Return the (X, Y) coordinate for the center point of the cell that contains the specified text.  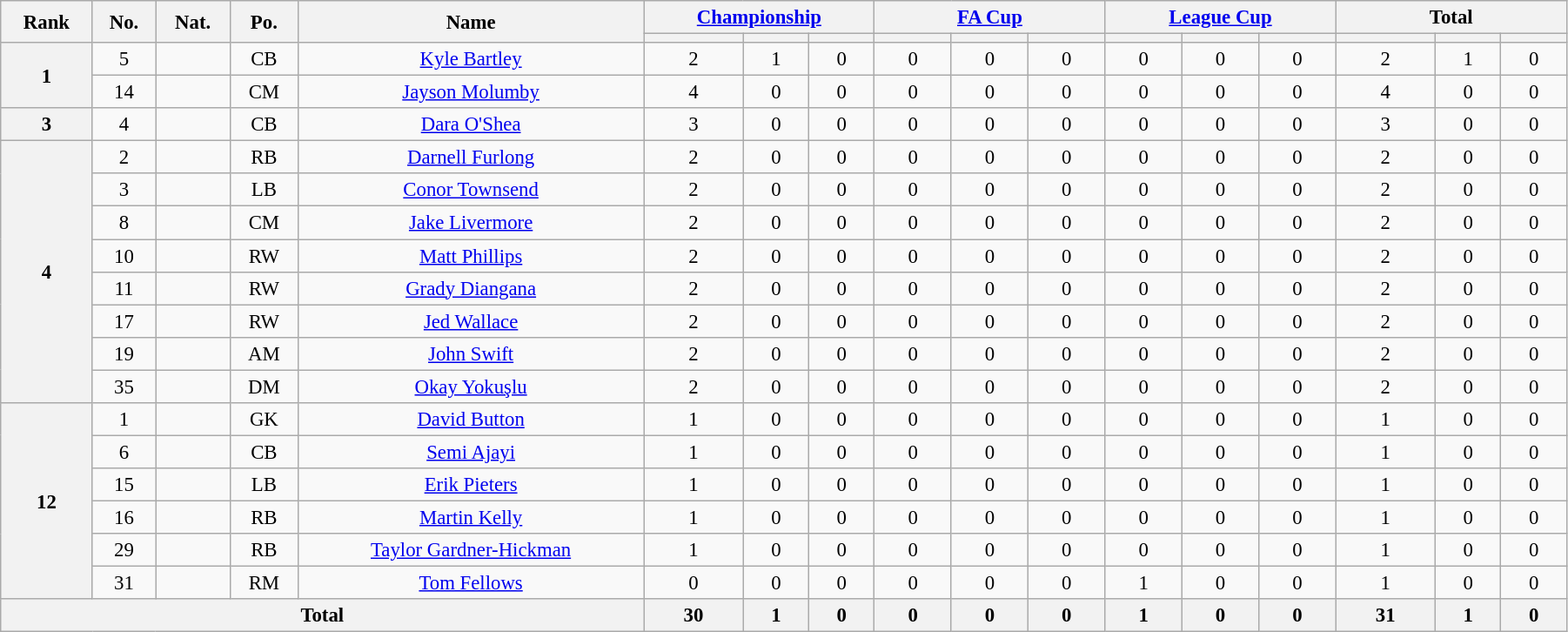
Matt Phillips (470, 256)
Rank (47, 22)
29 (124, 550)
Nat. (193, 22)
FA Cup (990, 17)
Taylor Gardner-Hickman (470, 550)
Tom Fellows (470, 583)
12 (47, 501)
League Cup (1220, 17)
30 (694, 615)
AM (264, 353)
Dara O'Shea (470, 124)
Kyle Bartley (470, 59)
16 (124, 517)
GK (264, 420)
Conor Townsend (470, 191)
Jed Wallace (470, 321)
35 (124, 387)
11 (124, 288)
14 (124, 92)
Martin Kelly (470, 517)
DM (264, 387)
No. (124, 22)
Jayson Molumby (470, 92)
15 (124, 485)
Erik Pieters (470, 485)
Semi Ajayi (470, 452)
Name (470, 22)
Darnell Furlong (470, 158)
19 (124, 353)
Po. (264, 22)
Jake Livermore (470, 223)
17 (124, 321)
RM (264, 583)
Grady Diangana (470, 288)
6 (124, 452)
5 (124, 59)
John Swift (470, 353)
David Button (470, 420)
10 (124, 256)
8 (124, 223)
Championship (759, 17)
Okay Yokuşlu (470, 387)
